Locate the cell with the specified text and output its [x, y] center coordinate. 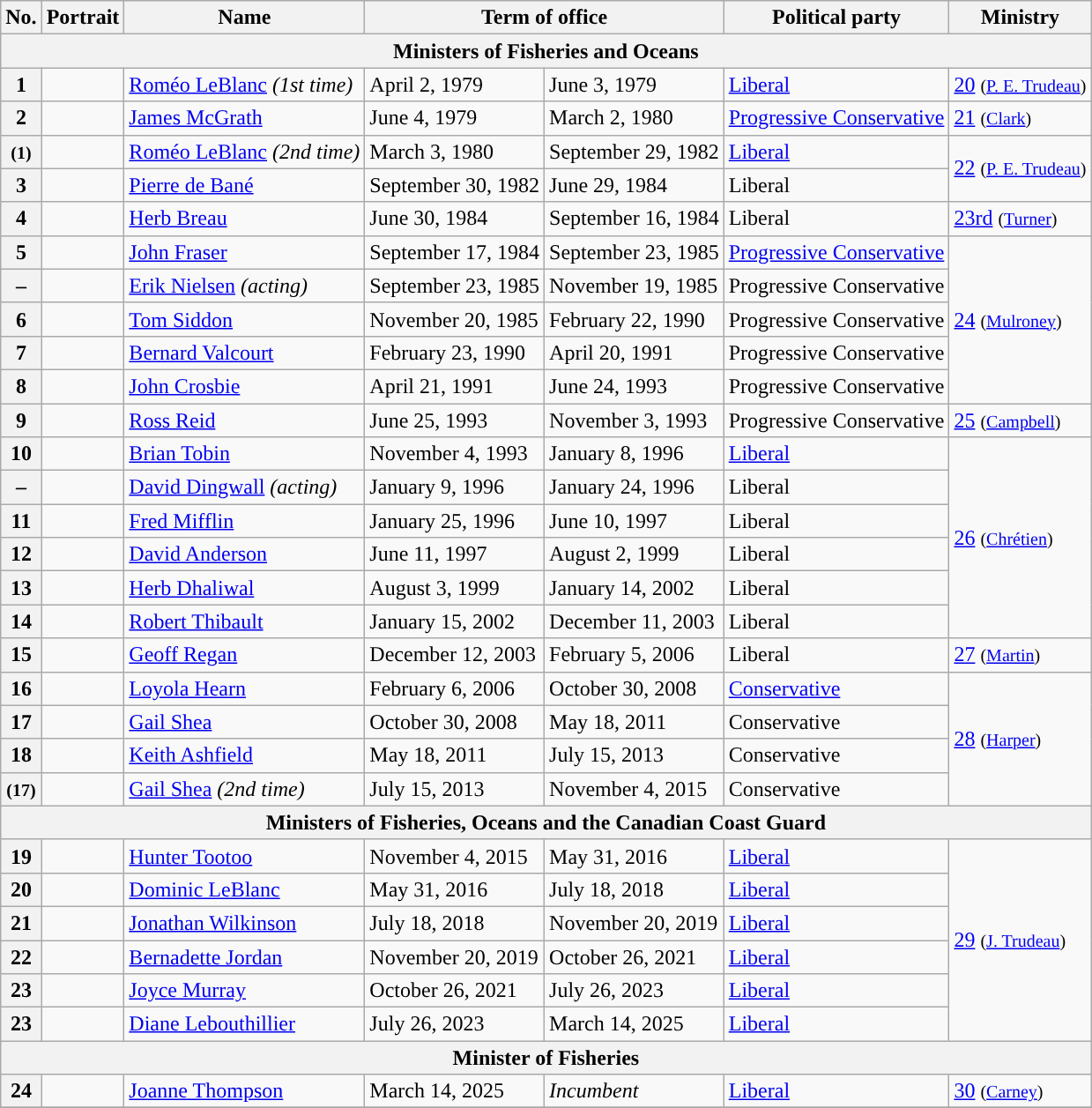
Ministers of Fisheries and Oceans [546, 51]
Roméo LeBlanc (2nd time) [245, 152]
Incumbent [635, 1091]
John Crosbie [245, 386]
23rd (Turner) [1021, 219]
December 12, 2003 [455, 655]
March 2, 1980 [635, 118]
June 24, 1993 [635, 386]
1 [21, 85]
September 30, 1982 [455, 185]
Term of office [545, 18]
Joanne Thompson [245, 1091]
January 15, 2002 [455, 621]
Ministers of Fisheries, Oceans and the Canadian Coast Guard [546, 822]
22 (P. E. Trudeau) [1021, 168]
September 29, 1982 [635, 152]
Bernard Valcourt [245, 353]
November 3, 1993 [635, 420]
Name [245, 18]
April 2, 1979 [455, 85]
Jonathan Wilkinson [245, 923]
November 19, 1985 [635, 286]
8 [21, 386]
4 [21, 219]
30 (Carney) [1021, 1091]
Brian Tobin [245, 454]
10 [21, 454]
Erik Nielsen (acting) [245, 286]
Pierre de Bané [245, 185]
17 [21, 722]
Fred Mifflin [245, 521]
September 17, 1984 [455, 252]
February 6, 2006 [455, 688]
Diane Lebouthillier [245, 1024]
Herb Dhaliwal [245, 588]
Roméo LeBlanc (1st time) [245, 85]
November 20, 1985 [455, 319]
James McGrath [245, 118]
7 [21, 353]
Geoff Regan [245, 655]
Gail Shea [245, 722]
14 [21, 621]
28 (Harper) [1021, 739]
Dominic LeBlanc [245, 889]
16 [21, 688]
Minister of Fisheries [546, 1058]
David Anderson [245, 554]
24 (Mulroney) [1021, 319]
12 [21, 554]
22 [21, 956]
20 (P. E. Trudeau) [1021, 85]
August 2, 1999 [635, 554]
26 (Chrétien) [1021, 538]
21 [21, 923]
Loyola Hearn [245, 688]
18 [21, 755]
Joyce Murray [245, 991]
December 11, 2003 [635, 621]
Portrait [83, 18]
6 [21, 319]
Political party [836, 18]
April 21, 1991 [455, 386]
Gail Shea (2nd time) [245, 789]
February 23, 1990 [455, 353]
29 (J. Trudeau) [1021, 940]
9 [21, 420]
5 [21, 252]
No. [21, 18]
3 [21, 185]
Tom Siddon [245, 319]
Ross Reid [245, 420]
Keith Ashfield [245, 755]
15 [21, 655]
November 4, 1993 [455, 454]
Bernadette Jordan [245, 956]
January 25, 1996 [455, 521]
John Fraser [245, 252]
Hunter Tootoo [245, 856]
21 (Clark) [1021, 118]
June 11, 1997 [455, 554]
June 3, 1979 [635, 85]
June 10, 1997 [635, 521]
September 16, 1984 [635, 219]
(1) [21, 152]
March 3, 1980 [455, 152]
David Dingwall (acting) [245, 487]
25 (Campbell) [1021, 420]
2 [21, 118]
20 [21, 889]
April 20, 1991 [635, 353]
February 5, 2006 [635, 655]
27 (Martin) [1021, 655]
January 14, 2002 [635, 588]
13 [21, 588]
June 25, 1993 [455, 420]
19 [21, 856]
24 [21, 1091]
January 24, 1996 [635, 487]
February 22, 1990 [635, 319]
June 30, 1984 [455, 219]
(17) [21, 789]
January 9, 1996 [455, 487]
June 29, 1984 [635, 185]
January 8, 1996 [635, 454]
Robert Thibault [245, 621]
Ministry [1021, 18]
June 4, 1979 [455, 118]
11 [21, 521]
Herb Breau [245, 219]
August 3, 1999 [455, 588]
